Locate the cell with the specified text and output its [x, y] center coordinate. 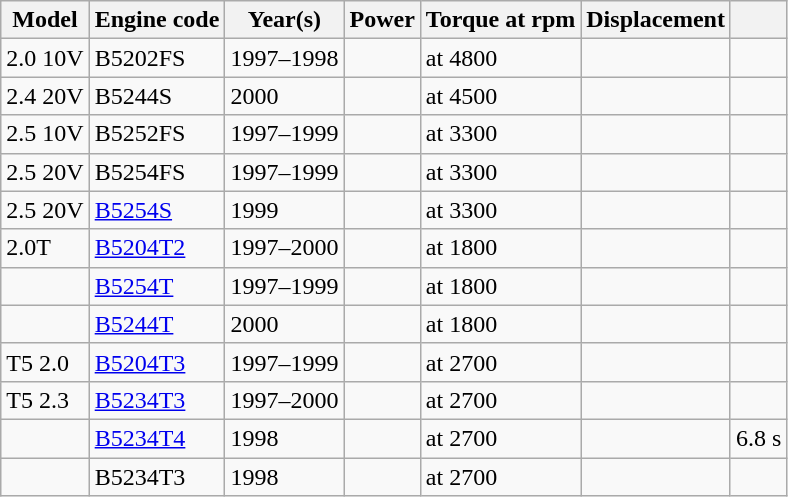
2.4 20V [45, 96]
B5254S [157, 210]
B5244S [157, 96]
B5204T2 [157, 248]
B5204T3 [157, 362]
Year(s) [284, 20]
Engine code [157, 20]
B5202FS [157, 58]
Torque at rpm [500, 20]
Power [382, 20]
T5 2.3 [45, 400]
6.8 s [758, 438]
2.0 10V [45, 58]
1997–1998 [284, 58]
at 4500 [500, 96]
2.5 10V [45, 134]
B5254T [157, 286]
Model [45, 20]
at 4800 [500, 58]
2.0T [45, 248]
T5 2.0 [45, 362]
B5252FS [157, 134]
1999 [284, 210]
B5244T [157, 324]
B5254FS [157, 172]
Displacement [656, 20]
B5234T4 [157, 438]
